Locate the cell with the specified text and output its (x, y) center coordinate. 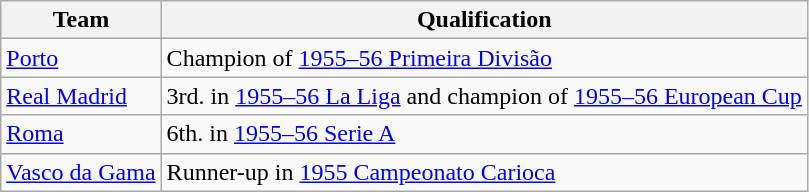
Runner-up in 1955 Campeonato Carioca (484, 172)
Real Madrid (81, 96)
Team (81, 20)
Porto (81, 58)
6th. in 1955–56 Serie A (484, 134)
3rd. in 1955–56 La Liga and champion of 1955–56 European Cup (484, 96)
Champion of 1955–56 Primeira Divisão (484, 58)
Vasco da Gama (81, 172)
Roma (81, 134)
Qualification (484, 20)
